Return the (X, Y) coordinate for the center point of the cell that contains the specified text.  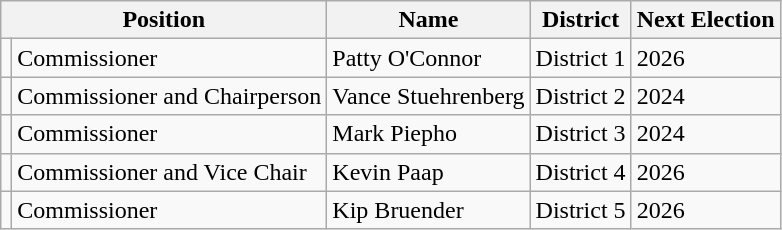
Name (428, 20)
Kevin Paap (428, 172)
Commissioner and Chairperson (170, 96)
District 5 (580, 210)
District 2 (580, 96)
Kip Bruender (428, 210)
Commissioner and Vice Chair (170, 172)
District 3 (580, 134)
Vance Stuehrenberg (428, 96)
Next Election (706, 20)
Position (164, 20)
District (580, 20)
Mark Piepho (428, 134)
District 4 (580, 172)
District 1 (580, 58)
Patty O'Connor (428, 58)
